Locate the cell with the specified text and output its (X, Y) center coordinate. 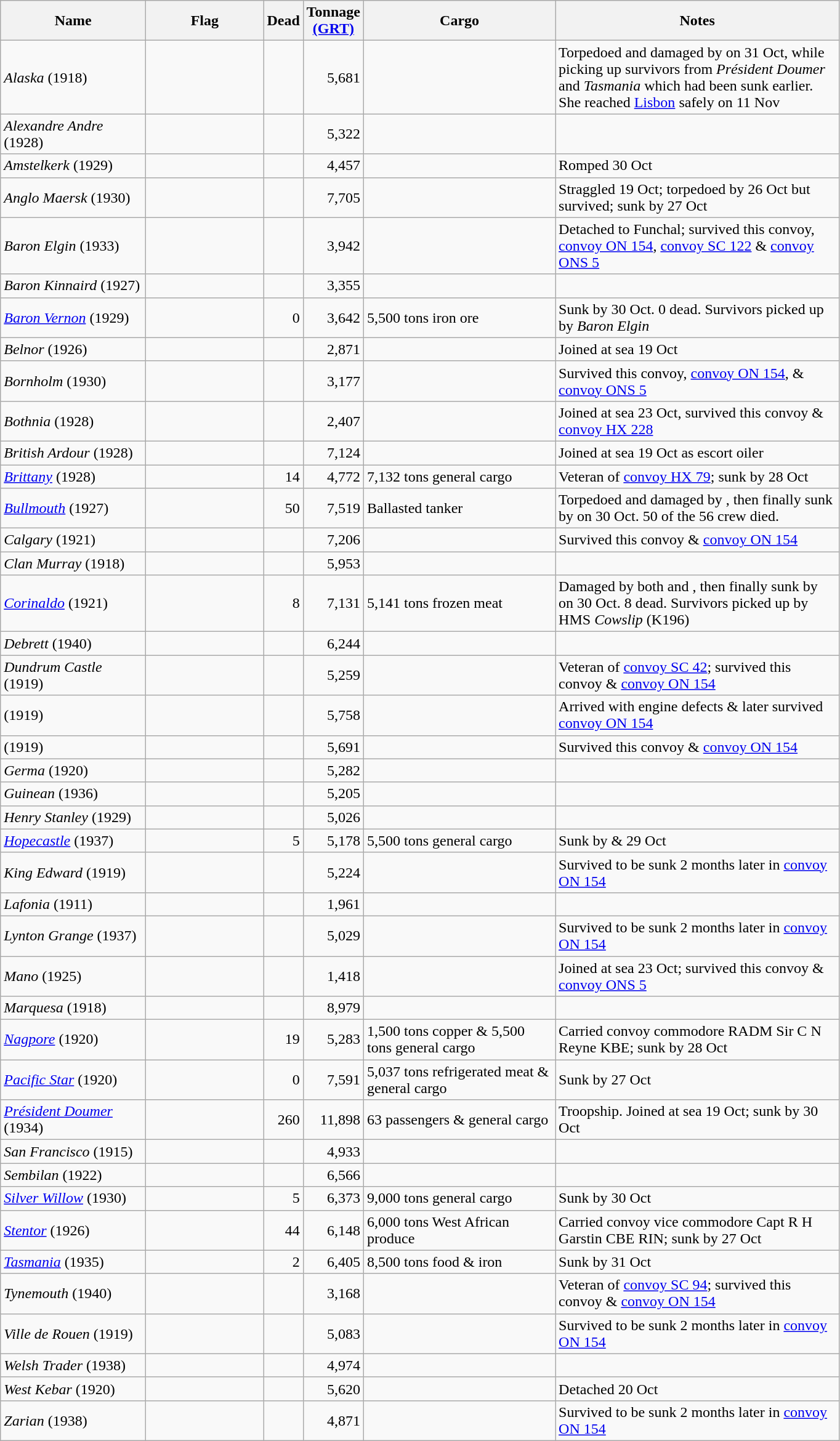
7,131 (333, 603)
Tonnage (GRT) (333, 21)
5,141 tons frozen meat (459, 603)
4,974 (333, 1365)
1,418 (333, 975)
8,500 tons food & iron (459, 1262)
Tynemouth (1940) (73, 1293)
Mano (1925) (73, 975)
7,591 (333, 1080)
Baron Kinnaird (1927) (73, 286)
Tasmania (1935) (73, 1262)
Detached 20 Oct (697, 1389)
4,933 (333, 1152)
Straggled 19 Oct; torpedoed by 26 Oct but survived; sunk by 27 Oct (697, 197)
7,132 tons general cargo (459, 476)
Baron Elgin (1933) (73, 246)
2,871 (333, 349)
Alexandre Andre (1928) (73, 134)
Notes (697, 21)
63 passengers & general cargo (459, 1120)
3,168 (333, 1293)
Romped 30 Oct (697, 166)
Sunk by 31 Oct (697, 1262)
Joined at sea 19 Oct as escort oiler (697, 453)
3,177 (333, 381)
Ballasted tanker (459, 509)
Lynton Grange (1937) (73, 936)
4,457 (333, 166)
9,000 tons general cargo (459, 1198)
11,898 (333, 1120)
1,500 tons copper & 5,500 tons general cargo (459, 1039)
Baron Vernon (1929) (73, 318)
8 (283, 603)
1,961 (333, 904)
Cargo (459, 21)
3,642 (333, 318)
Lafonia (1911) (73, 904)
Welsh Trader (1938) (73, 1365)
5,758 (333, 716)
2 (283, 1262)
4,772 (333, 476)
Bullmouth (1927) (73, 509)
Calgary (1921) (73, 540)
19 (283, 1039)
Dead (283, 21)
7,124 (333, 453)
4,871 (333, 1420)
5,282 (333, 770)
Stentor (1926) (73, 1230)
3,942 (333, 246)
San Francisco (1915) (73, 1152)
Joined at sea 23 Oct; survived this convoy & convoy ONS 5 (697, 975)
Sunk by 30 Oct. 0 dead. Survivors picked up by Baron Elgin (697, 318)
Corinaldo (1921) (73, 603)
5,322 (333, 134)
Detached to Funchal; survived this convoy, convoy ON 154, convoy SC 122 & convoy ONS 5 (697, 246)
Arrived with engine defects & later survived convoy ON 154 (697, 716)
Zarian (1938) (73, 1420)
Carried convoy commodore RADM Sir C N Reyne KBE; sunk by 28 Oct (697, 1039)
Veteran of convoy SC 42; survived this convoy & convoy ON 154 (697, 675)
Survived this convoy, convoy ON 154, & convoy ONS 5 (697, 381)
Nagpore (1920) (73, 1039)
5,178 (333, 841)
British Ardour (1928) (73, 453)
Debrett (1940) (73, 644)
Troopship. Joined at sea 19 Oct; sunk by 30 Oct (697, 1120)
Dundrum Castle (1919) (73, 675)
5,224 (333, 872)
7,519 (333, 509)
Joined at sea 19 Oct (697, 349)
7,206 (333, 540)
5,205 (333, 794)
Sembilan (1922) (73, 1175)
5,026 (333, 817)
Pacific Star (1920) (73, 1080)
5,500 tons iron ore (459, 318)
Ville de Rouen (1919) (73, 1334)
Carried convoy vice commodore Capt R H Garstin CBE RIN; sunk by 27 Oct (697, 1230)
50 (283, 509)
5,500 tons general cargo (459, 841)
Germa (1920) (73, 770)
Henry Stanley (1929) (73, 817)
Sunk by & 29 Oct (697, 841)
Name (73, 21)
King Edward (1919) (73, 872)
5,620 (333, 1389)
Bothnia (1928) (73, 421)
Amstelkerk (1929) (73, 166)
Torpedoed and damaged by , then finally sunk by on 30 Oct. 50 of the 56 crew died. (697, 509)
2,407 (333, 421)
14 (283, 476)
6,148 (333, 1230)
5,681 (333, 78)
Veteran of convoy HX 79; sunk by 28 Oct (697, 476)
5,037 tons refrigerated meat & general cargo (459, 1080)
Alaska (1918) (73, 78)
West Kebar (1920) (73, 1389)
Hopecastle (1937) (73, 841)
Brittany (1928) (73, 476)
5,259 (333, 675)
Flag (204, 21)
7,705 (333, 197)
260 (283, 1120)
6,405 (333, 1262)
3,355 (333, 286)
Anglo Maersk (1930) (73, 197)
5,083 (333, 1334)
6,244 (333, 644)
Sunk by 27 Oct (697, 1080)
6,373 (333, 1198)
8,979 (333, 1008)
Belnor (1926) (73, 349)
Guinean (1936) (73, 794)
Joined at sea 23 Oct, survived this convoy & convoy HX 228 (697, 421)
Bornholm (1930) (73, 381)
Damaged by both and , then finally sunk by on 30 Oct. 8 dead. Survivors picked up by HMS Cowslip (K196) (697, 603)
Président Doumer (1934) (73, 1120)
6,000 tons West African produce (459, 1230)
6,566 (333, 1175)
5,283 (333, 1039)
Veteran of convoy SC 94; survived this convoy & convoy ON 154 (697, 1293)
Silver Willow (1930) (73, 1198)
44 (283, 1230)
Sunk by 30 Oct (697, 1198)
Marquesa (1918) (73, 1008)
5,691 (333, 747)
5,953 (333, 563)
5,029 (333, 936)
Clan Murray (1918) (73, 563)
